For the text-containing cell, return its midpoint in (X, Y) coordinate format. 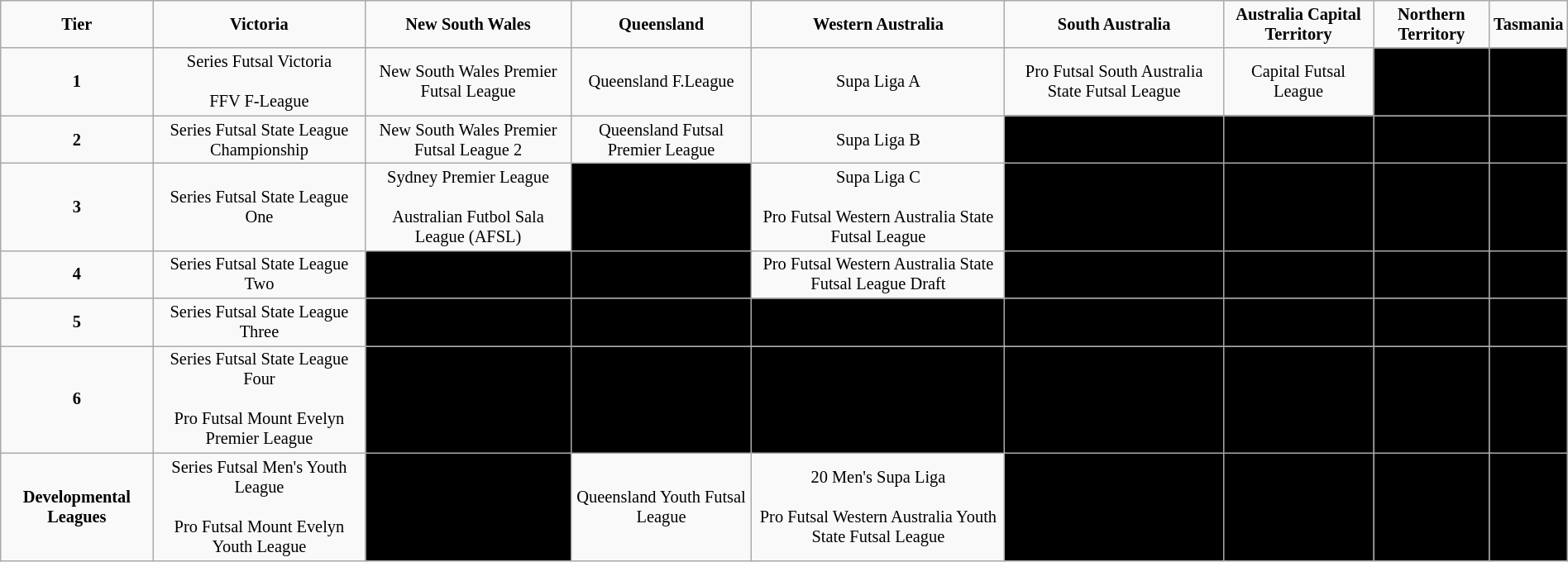
Australia Capital Territory (1298, 24)
New South Wales (468, 24)
1 (77, 82)
Supa Liga C Pro Futsal Western Australia State Futsal League (878, 207)
5 (77, 322)
Developmental Leagues (77, 507)
New South Wales Premier Futsal League (468, 82)
Tier (77, 24)
New South Wales Premier Futsal League 2 (468, 140)
20 Men's Supa Liga Pro Futsal Western Australia Youth State Futsal League (878, 507)
Western Australia (878, 24)
Series Futsal State League One (260, 207)
Pro Futsal Western Australia State Futsal League Draft (878, 274)
South Australia (1114, 24)
Series Futsal Victoria FFV F-League (260, 82)
4 (77, 274)
Supa Liga B (878, 140)
Queensland (662, 24)
Pro Futsal South Australia State Futsal League (1114, 82)
3 (77, 207)
Tasmania (1528, 24)
Northern Territory (1432, 24)
Queensland Youth Futsal League (662, 507)
Series Futsal State League Two (260, 274)
Capital Futsal League (1298, 82)
Supa Liga A (878, 82)
Series Futsal State League Four Pro Futsal Mount Evelyn Premier League (260, 399)
Queensland Futsal Premier League (662, 140)
Queensland F.League (662, 82)
6 (77, 399)
Series Futsal State League Three (260, 322)
Sydney Premier League Australian Futbol Sala League (AFSL) (468, 207)
2 (77, 140)
Series Futsal State League Championship (260, 140)
Victoria (260, 24)
Series Futsal Men's Youth League Pro Futsal Mount Evelyn Youth League (260, 507)
